Find where the given text appears and provide that cell's center as [x, y] coordinate. 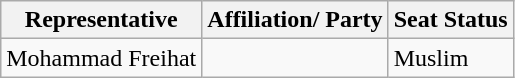
Affiliation/ Party [295, 20]
Representative [102, 20]
Muslim [450, 58]
Seat Status [450, 20]
Mohammad Freihat [102, 58]
